Capture the cell that displays the provided text and extract its (x, y) central coordinate. 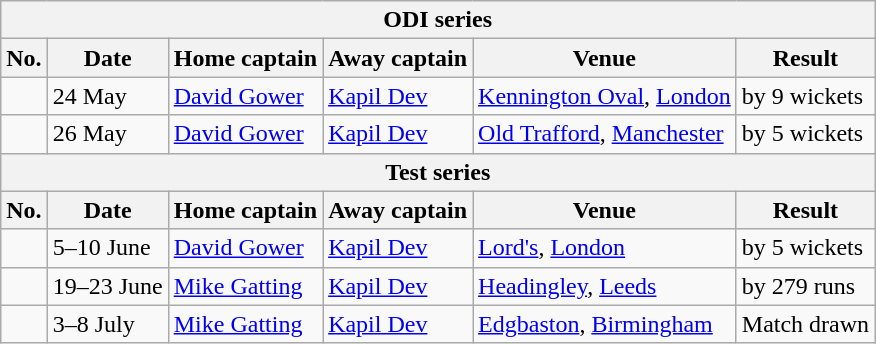
Kennington Oval, London (605, 96)
26 May (108, 134)
ODI series (438, 20)
24 May (108, 96)
Lord's, London (605, 248)
Test series (438, 172)
5–10 June (108, 248)
Match drawn (805, 324)
Edgbaston, Birmingham (605, 324)
by 279 runs (805, 286)
by 9 wickets (805, 96)
3–8 July (108, 324)
Headingley, Leeds (605, 286)
Old Trafford, Manchester (605, 134)
19–23 June (108, 286)
